Detect which cell encompasses the target text, then output its [X, Y] center coordinate. 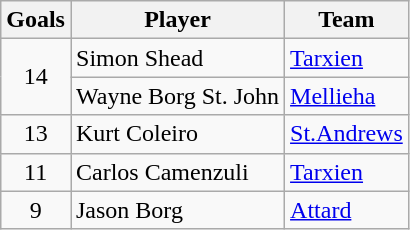
Kurt Coleiro [177, 134]
13 [36, 134]
Team [347, 20]
Carlos Camenzuli [177, 172]
Simon Shead [177, 58]
11 [36, 172]
9 [36, 210]
Wayne Borg St. John [177, 96]
Player [177, 20]
Jason Borg [177, 210]
St.Andrews [347, 134]
Mellieha [347, 96]
Goals [36, 20]
14 [36, 77]
Attard [347, 210]
